Provide the [X, Y] coordinate of the cell's center where the given text is located.  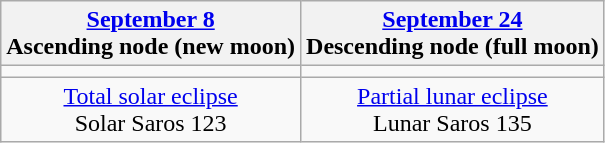
September 8Ascending node (new moon) [151, 34]
Partial lunar eclipseLunar Saros 135 [453, 110]
September 24Descending node (full moon) [453, 34]
Total solar eclipseSolar Saros 123 [151, 110]
